Scan for the cell matching the given text and deliver its (x, y) coordinate at center. 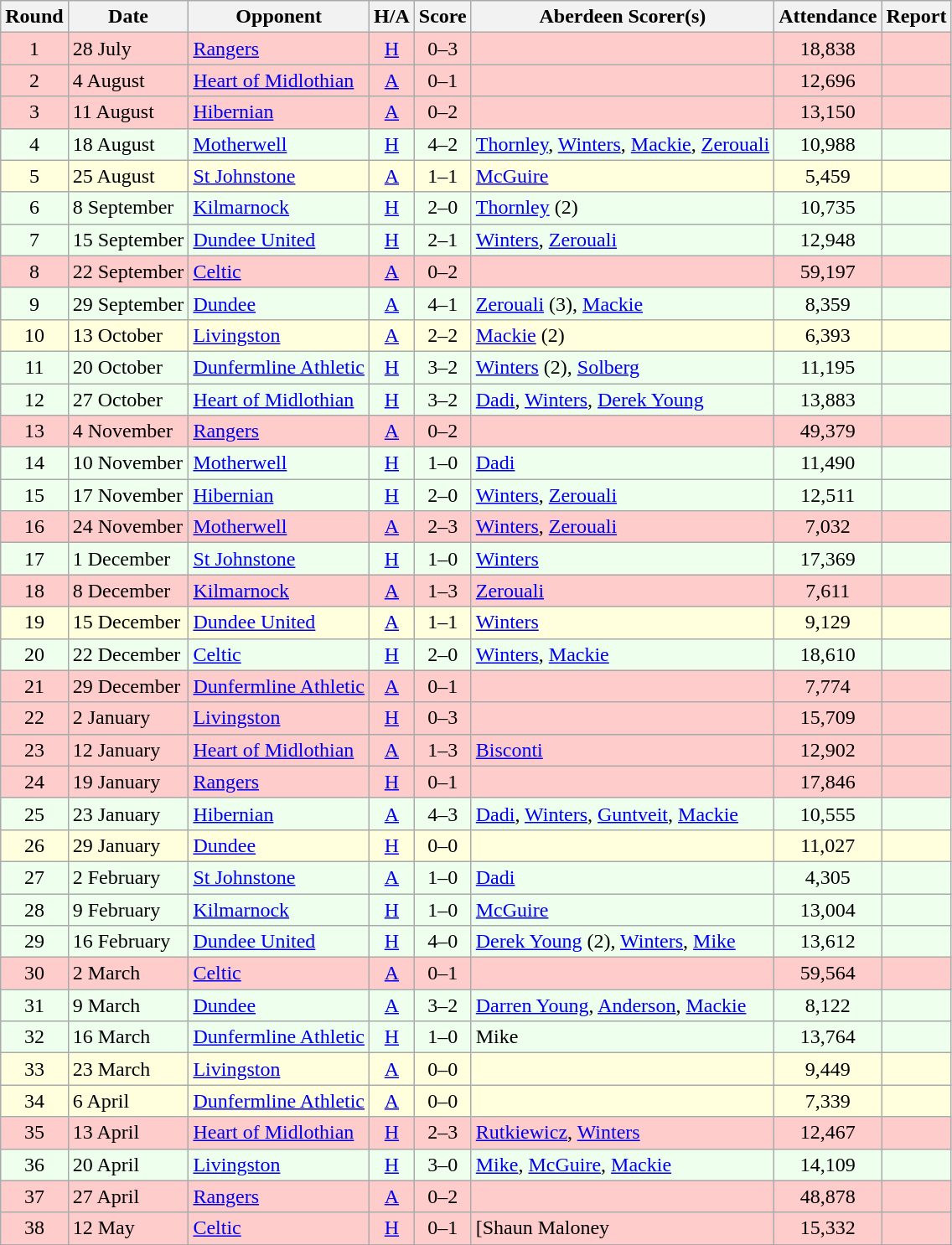
3–0 (442, 1165)
10,555 (828, 814)
29 September (128, 303)
9 (34, 303)
7,611 (828, 591)
Thornley, Winters, Mackie, Zerouali (622, 144)
38 (34, 1228)
13,004 (828, 909)
5,459 (828, 176)
20 (34, 654)
10,988 (828, 144)
13 October (128, 335)
4 (34, 144)
2 February (128, 877)
7,774 (828, 686)
16 (34, 527)
25 August (128, 176)
12 January (128, 750)
10 (34, 335)
29 (34, 942)
17,846 (828, 782)
1 December (128, 559)
29 December (128, 686)
23 January (128, 814)
13,883 (828, 400)
11 August (128, 112)
Score (442, 17)
12 (34, 400)
12,948 (828, 240)
27 April (128, 1196)
17 (34, 559)
10,735 (828, 208)
25 (34, 814)
22 September (128, 271)
20 October (128, 367)
Mike (622, 1037)
Opponent (279, 17)
36 (34, 1165)
20 April (128, 1165)
18,838 (828, 49)
18 August (128, 144)
Winters (2), Solberg (622, 367)
Mike, McGuire, Mackie (622, 1165)
32 (34, 1037)
13,612 (828, 942)
59,564 (828, 974)
9 February (128, 909)
6,393 (828, 335)
12,467 (828, 1133)
37 (34, 1196)
12,902 (828, 750)
7,339 (828, 1101)
18 (34, 591)
8 December (128, 591)
49,379 (828, 431)
13 (34, 431)
48,878 (828, 1196)
23 March (128, 1069)
4–0 (442, 942)
16 February (128, 942)
8,122 (828, 1005)
28 (34, 909)
15 (34, 495)
7 (34, 240)
19 January (128, 782)
9,129 (828, 622)
9,449 (828, 1069)
16 March (128, 1037)
11 (34, 367)
15 September (128, 240)
17 November (128, 495)
2–1 (442, 240)
6 April (128, 1101)
21 (34, 686)
13,150 (828, 112)
3 (34, 112)
Rutkiewicz, Winters (622, 1133)
59,197 (828, 271)
5 (34, 176)
1 (34, 49)
15 December (128, 622)
4,305 (828, 877)
33 (34, 1069)
12,696 (828, 80)
2–2 (442, 335)
29 January (128, 845)
8 (34, 271)
14 (34, 463)
15,709 (828, 718)
27 (34, 877)
Darren Young, Anderson, Mackie (622, 1005)
26 (34, 845)
2 (34, 80)
Zerouali (3), Mackie (622, 303)
Winters, Mackie (622, 654)
Attendance (828, 17)
22 December (128, 654)
35 (34, 1133)
11,027 (828, 845)
Date (128, 17)
7,032 (828, 527)
Dadi, Winters, Derek Young (622, 400)
10 November (128, 463)
Thornley (2) (622, 208)
Dadi, Winters, Guntveit, Mackie (622, 814)
13 April (128, 1133)
6 (34, 208)
14,109 (828, 1165)
9 March (128, 1005)
24 November (128, 527)
Derek Young (2), Winters, Mike (622, 942)
18,610 (828, 654)
27 October (128, 400)
22 (34, 718)
31 (34, 1005)
2 January (128, 718)
11,490 (828, 463)
Bisconti (622, 750)
Aberdeen Scorer(s) (622, 17)
4–1 (442, 303)
[Shaun Maloney (622, 1228)
19 (34, 622)
23 (34, 750)
4 August (128, 80)
13,764 (828, 1037)
Zerouali (622, 591)
12,511 (828, 495)
Round (34, 17)
34 (34, 1101)
11,195 (828, 367)
8,359 (828, 303)
4 November (128, 431)
H/A (392, 17)
12 May (128, 1228)
Mackie (2) (622, 335)
17,369 (828, 559)
4–2 (442, 144)
30 (34, 974)
24 (34, 782)
8 September (128, 208)
28 July (128, 49)
2 March (128, 974)
Report (917, 17)
4–3 (442, 814)
15,332 (828, 1228)
